Determine the [X, Y] coordinate at the center of the cell enclosing the given text.  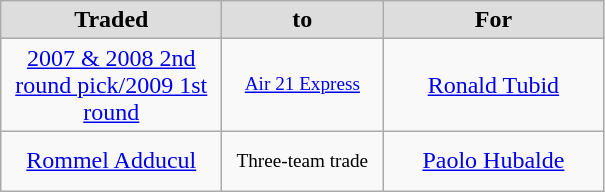
Traded [112, 20]
Paolo Hubalde [494, 161]
Air 21 Express [302, 85]
to [302, 20]
Rommel Adducul [112, 161]
For [494, 20]
2007 & 2008 2nd round pick/2009 1st round [112, 85]
Three-team trade [302, 161]
Ronald Tubid [494, 85]
